Determine the [X, Y] coordinate at the center of the cell enclosing the given text.  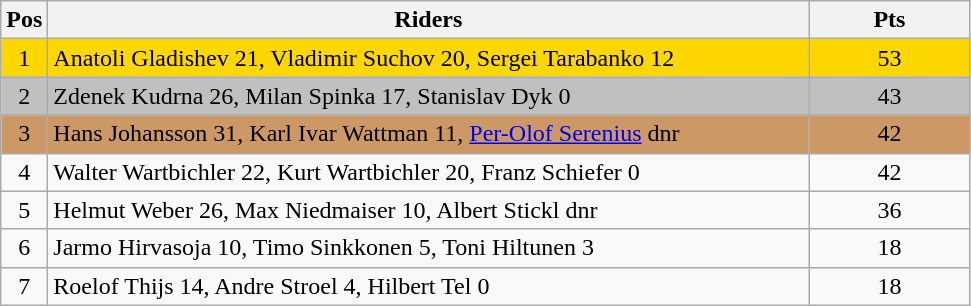
Walter Wartbichler 22, Kurt Wartbichler 20, Franz Schiefer 0 [428, 172]
43 [890, 96]
Hans Johansson 31, Karl Ivar Wattman 11, Per-Olof Serenius dnr [428, 134]
Zdenek Kudrna 26, Milan Spinka 17, Stanislav Dyk 0 [428, 96]
36 [890, 210]
3 [24, 134]
6 [24, 248]
Jarmo Hirvasoja 10, Timo Sinkkonen 5, Toni Hiltunen 3 [428, 248]
Riders [428, 20]
Pts [890, 20]
53 [890, 58]
5 [24, 210]
1 [24, 58]
Anatoli Gladishev 21, Vladimir Suchov 20, Sergei Tarabanko 12 [428, 58]
Roelof Thijs 14, Andre Stroel 4, Hilbert Tel 0 [428, 286]
7 [24, 286]
Helmut Weber 26, Max Niedmaiser 10, Albert Stickl dnr [428, 210]
2 [24, 96]
4 [24, 172]
Pos [24, 20]
